For the text-containing cell, return its midpoint in (x, y) coordinate format. 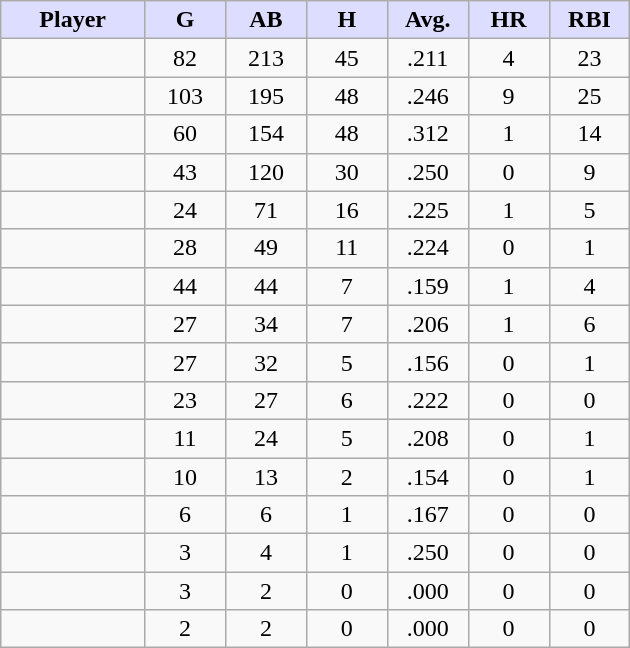
.222 (428, 400)
28 (186, 248)
13 (266, 477)
49 (266, 248)
103 (186, 96)
HR (508, 20)
14 (590, 134)
25 (590, 96)
.154 (428, 477)
H (346, 20)
.224 (428, 248)
.159 (428, 286)
213 (266, 58)
.167 (428, 515)
.225 (428, 210)
34 (266, 324)
.156 (428, 362)
G (186, 20)
.312 (428, 134)
.246 (428, 96)
.208 (428, 438)
RBI (590, 20)
154 (266, 134)
71 (266, 210)
Avg. (428, 20)
10 (186, 477)
30 (346, 172)
AB (266, 20)
45 (346, 58)
.206 (428, 324)
.211 (428, 58)
195 (266, 96)
16 (346, 210)
43 (186, 172)
32 (266, 362)
120 (266, 172)
60 (186, 134)
Player (73, 20)
82 (186, 58)
